Search for the cell housing the specified text and yield its (x, y) center coordinate. 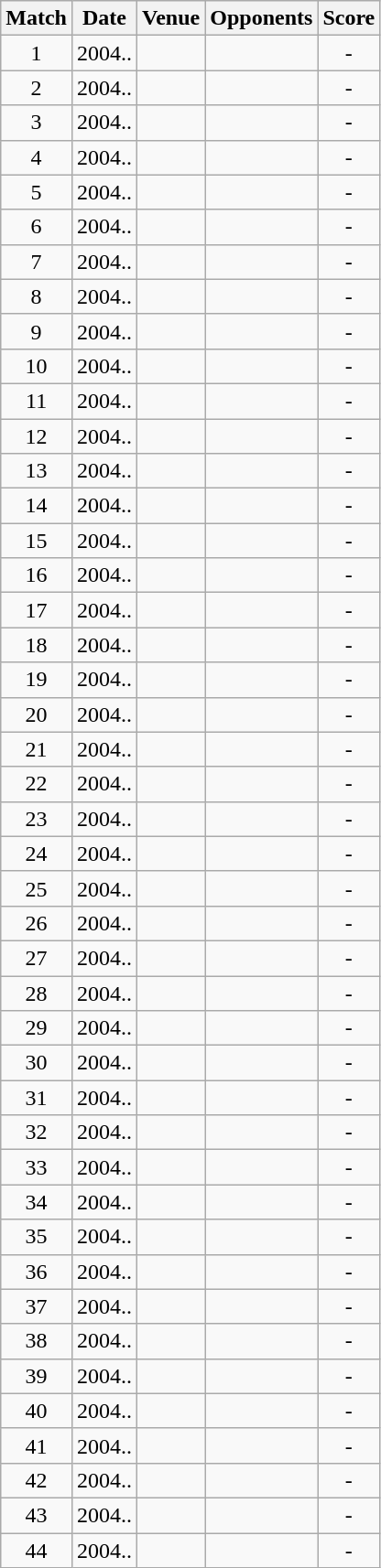
Match (37, 18)
33 (37, 1167)
36 (37, 1272)
19 (37, 680)
22 (37, 784)
2 (37, 88)
38 (37, 1341)
20 (37, 714)
6 (37, 227)
Venue (171, 18)
32 (37, 1133)
30 (37, 1063)
44 (37, 1551)
Date (104, 18)
29 (37, 1028)
8 (37, 296)
3 (37, 123)
43 (37, 1515)
1 (37, 53)
21 (37, 749)
7 (37, 262)
9 (37, 331)
34 (37, 1202)
12 (37, 436)
26 (37, 923)
10 (37, 366)
16 (37, 575)
17 (37, 610)
40 (37, 1411)
Score (349, 18)
39 (37, 1376)
18 (37, 645)
35 (37, 1237)
15 (37, 541)
4 (37, 157)
28 (37, 993)
11 (37, 401)
25 (37, 888)
13 (37, 471)
37 (37, 1306)
42 (37, 1480)
23 (37, 819)
14 (37, 506)
41 (37, 1445)
27 (37, 958)
Opponents (262, 18)
31 (37, 1098)
24 (37, 854)
5 (37, 192)
